Return the [X, Y] coordinate for the center point of the cell that contains the specified text.  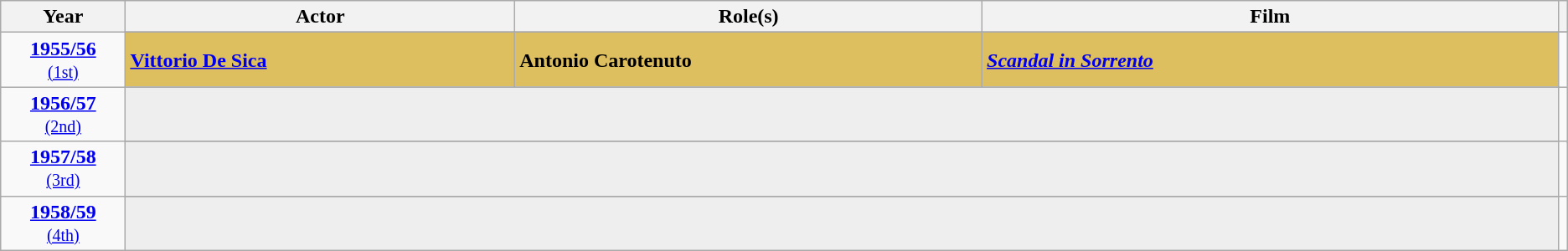
Film [1271, 17]
Vittorio De Sica [320, 60]
Year [64, 17]
1955/56(1st) [64, 60]
1956/57(2nd) [64, 114]
Antonio Carotenuto [749, 60]
Scandal in Sorrento [1271, 60]
1958/59(4th) [64, 223]
1957/58(3rd) [64, 169]
Actor [320, 17]
Role(s) [749, 17]
